For the text-containing cell, return its midpoint in (X, Y) coordinate format. 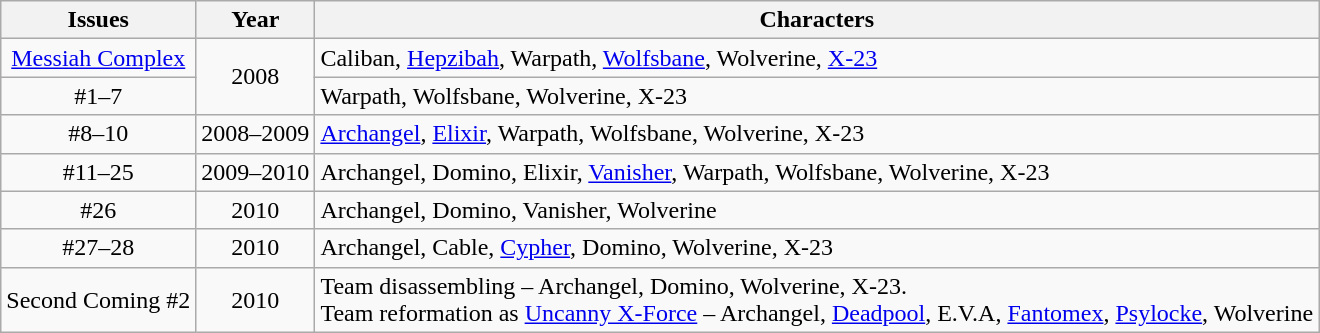
Archangel, Domino, Vanisher, Wolverine (817, 210)
#11–25 (98, 172)
Messiah Complex (98, 58)
Warpath, Wolfsbane, Wolverine, X-23 (817, 96)
2009–2010 (256, 172)
Year (256, 20)
Archangel, Domino, Elixir, Vanisher, Warpath, Wolfsbane, Wolverine, X-23 (817, 172)
Characters (817, 20)
#26 (98, 210)
#27–28 (98, 248)
Archangel, Cable, Cypher, Domino, Wolverine, X-23 (817, 248)
2008–2009 (256, 134)
Issues (98, 20)
Second Coming #2 (98, 300)
#1–7 (98, 96)
Archangel, Elixir, Warpath, Wolfsbane, Wolverine, X-23 (817, 134)
2008 (256, 77)
Caliban, Hepzibah, Warpath, Wolfsbane, Wolverine, X-23 (817, 58)
#8–10 (98, 134)
